For the text-containing cell, return its midpoint in [X, Y] coordinate format. 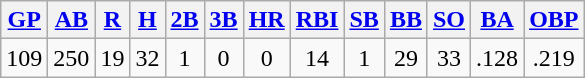
19 [112, 58]
AB [72, 20]
GP [24, 20]
R [112, 20]
109 [24, 58]
3B [224, 20]
BA [498, 20]
HR [266, 20]
SB [364, 20]
2B [184, 20]
RBI [317, 20]
.128 [498, 58]
29 [406, 58]
14 [317, 58]
H [148, 20]
32 [148, 58]
250 [72, 58]
SO [448, 20]
33 [448, 58]
OBP [554, 20]
.219 [554, 58]
BB [406, 20]
